Output the [x, y] coordinate of the center of the cell containing the given text.  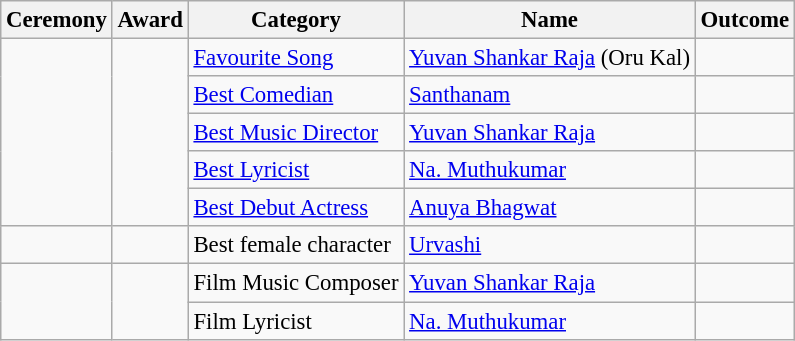
Favourite Song [296, 58]
Best Lyricist [296, 170]
Best female character [296, 245]
Name [550, 20]
Film Lyricist [296, 321]
Best Debut Actress [296, 208]
Category [296, 20]
Best Comedian [296, 95]
Urvashi [550, 245]
Yuvan Shankar Raja (Oru Kal) [550, 58]
Film Music Composer [296, 283]
Ceremony [56, 20]
Best Music Director [296, 133]
Anuya Bhagwat [550, 208]
Outcome [744, 20]
Santhanam [550, 95]
Award [150, 20]
